Identify which cell holds the provided text, then report its (X, Y) central coordinate. 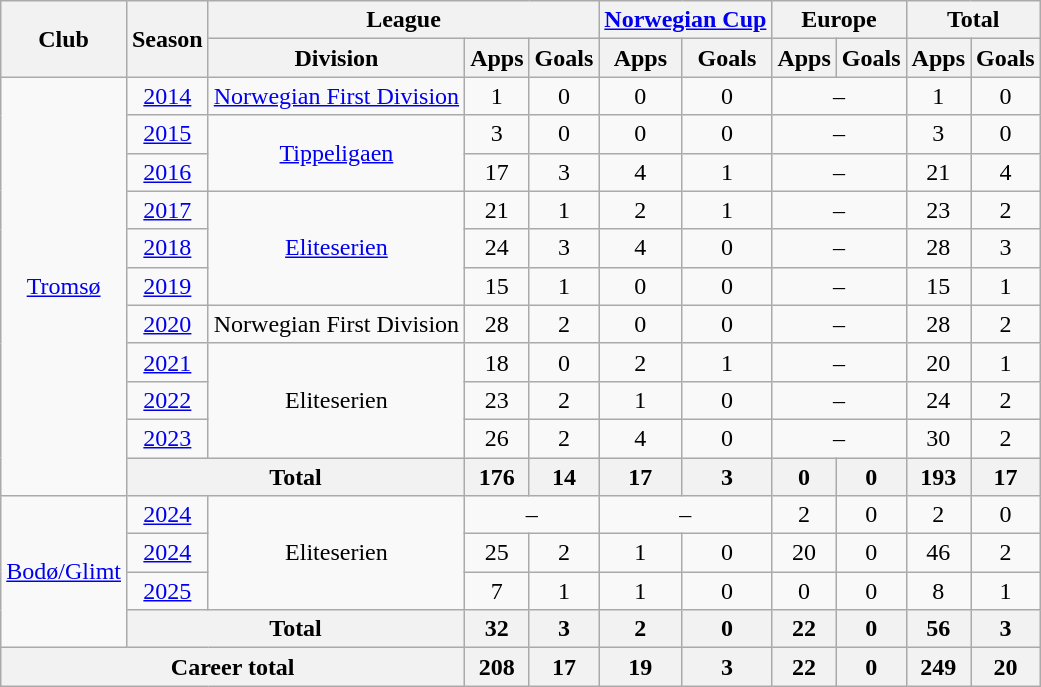
Career total (233, 667)
Norwegian Cup (686, 20)
2023 (167, 438)
Tippeligaen (336, 153)
Bodø/Glimt (64, 572)
8 (938, 591)
19 (640, 667)
2025 (167, 591)
Europe (839, 20)
56 (938, 629)
32 (497, 629)
2022 (167, 400)
14 (564, 477)
2020 (167, 324)
2021 (167, 362)
2015 (167, 134)
2016 (167, 172)
2017 (167, 210)
2018 (167, 248)
18 (497, 362)
25 (497, 553)
249 (938, 667)
2014 (167, 96)
League (404, 20)
2019 (167, 286)
7 (497, 591)
Club (64, 39)
Tromsø (64, 286)
Division (336, 58)
26 (497, 438)
Season (167, 39)
208 (497, 667)
30 (938, 438)
176 (497, 477)
193 (938, 477)
46 (938, 553)
